Detect which cell encompasses the target text, then output its (x, y) center coordinate. 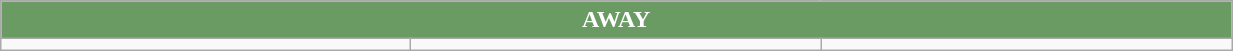
AWAY (616, 20)
